Search for the cell housing the specified text and yield its (x, y) center coordinate. 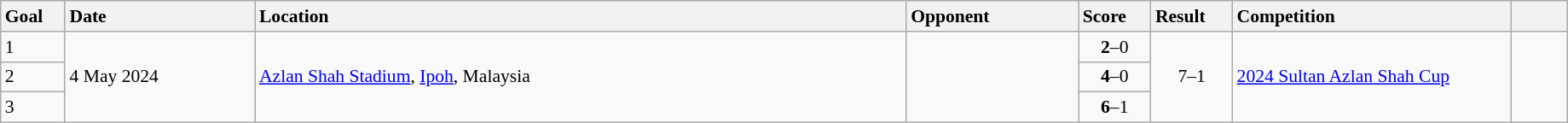
Location (581, 16)
3 (33, 108)
1 (33, 47)
2–0 (1115, 47)
7–1 (1192, 77)
Goal (33, 16)
4–0 (1115, 77)
Date (159, 16)
Score (1115, 16)
Result (1192, 16)
Azlan Shah Stadium, Ipoh, Malaysia (581, 77)
2 (33, 77)
6–1 (1115, 108)
Competition (1373, 16)
2024 Sultan Azlan Shah Cup (1373, 77)
Opponent (992, 16)
4 May 2024 (159, 77)
